Find where the given text appears and provide that cell's center as [X, Y] coordinate. 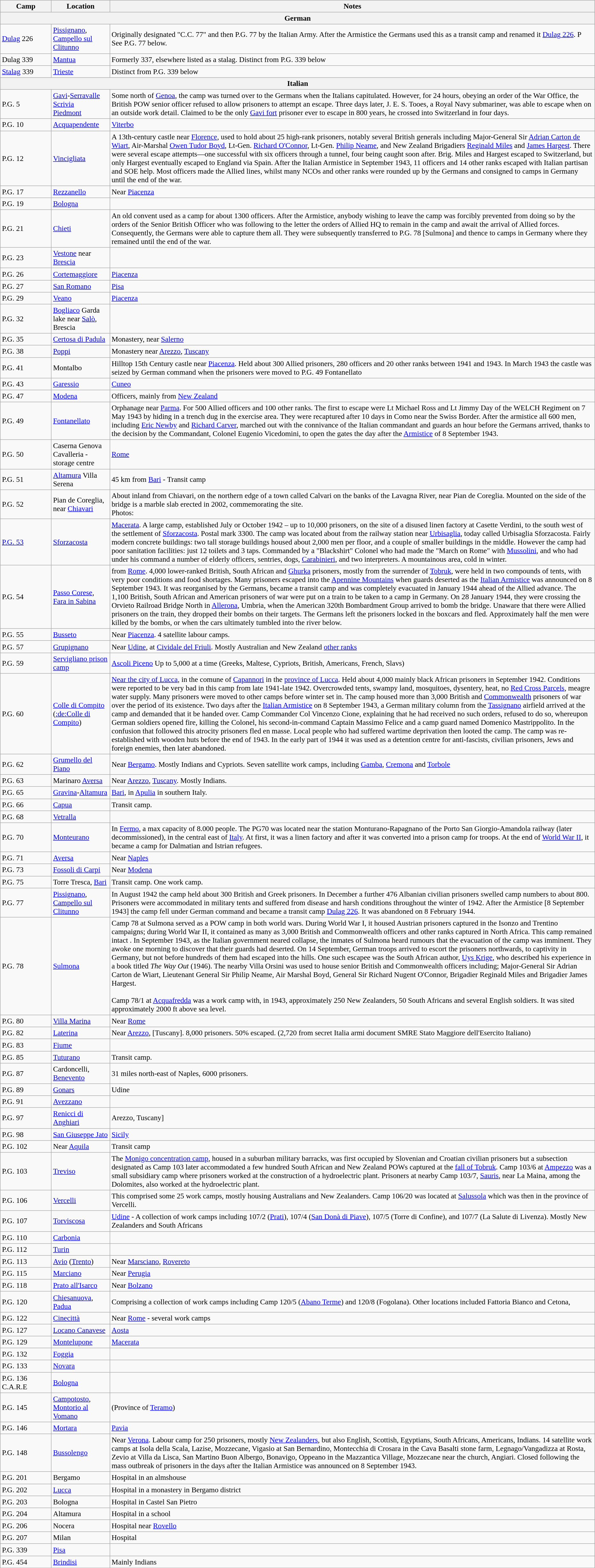
Nocera [81, 1526]
(Province of Teramo) [352, 1407]
Bari, in Apulia in southern Italy. [352, 793]
Passo Corese, Fara in Sabina [81, 597]
P.G. 82 [26, 1033]
Lucca [81, 1490]
P.G. 83 [26, 1045]
P.G. 27 [26, 286]
Foggia [81, 1354]
P.G. 35 [26, 339]
Fiume [81, 1045]
Vincigliata [81, 158]
Montalbo [81, 368]
Colle di Compito (:de:Colle di Compito) [81, 713]
P.G. 112 [26, 1249]
Gravina-Altamura [81, 793]
Udine [352, 1090]
Arezzo, Tuscany] [352, 1118]
P.G. 62 [26, 764]
P.G. 106 [26, 1200]
P.G. 77 [26, 902]
31 miles north-east of Naples, 6000 prisoners. [352, 1073]
Hospital in an almshouse [352, 1478]
P.G. 115 [26, 1273]
Cortemaggiore [81, 274]
Hospital in a school [352, 1514]
P.G. 204 [26, 1514]
Near Udine, at Cividale del Friuli. Mostly Australian and New Zealand other ranks [352, 647]
P.G. 17 [26, 191]
Mantua [81, 59]
Renicci di Anghiari [81, 1118]
P.G. 132 [26, 1354]
Certosa di Padula [81, 339]
Busseto [81, 635]
P.G. 97 [26, 1118]
P.G. 75 [26, 882]
P.G. 118 [26, 1285]
P.G. 87 [26, 1073]
Grupignano [81, 647]
P.G. 122 [26, 1318]
Veano [81, 298]
P.G. 53 [26, 542]
Cuneo [352, 384]
Avezzano [81, 1102]
Rome [352, 454]
Near Naples [352, 858]
Pian de Coreglia, near Chiavari [81, 504]
P.G. 66 [26, 805]
P.G. 38 [26, 351]
P.G. 202 [26, 1490]
Mainly Indians [352, 1562]
Dulag 226 [26, 39]
P.G. 43 [26, 384]
Montelupone [81, 1342]
Treviso [81, 1171]
P.G. 339 [26, 1550]
P.G. 80 [26, 1021]
P.G. 47 [26, 396]
Sforzacosta [81, 542]
Rezzanello [81, 191]
P.G. 71 [26, 858]
P.G. 49 [26, 420]
Altamura [81, 1514]
Stalag 339 [26, 71]
Camp [26, 6]
P.G. 63 [26, 781]
Monteurano [81, 837]
P.G. 41 [26, 368]
P.G. 57 [26, 647]
Dulag 339 [26, 59]
San Romano [81, 286]
Fossoli di Carpi [81, 870]
P.G. 91 [26, 1102]
P.G. 454 [26, 1562]
German [297, 18]
Vestone near Brescia [81, 258]
Near Piacenza. 4 satellite labour camps. [352, 635]
P.G. 133 [26, 1366]
P.G. 70 [26, 837]
Novara [81, 1366]
Torviscosa [81, 1221]
Trieste [81, 71]
Poppi [81, 351]
Italian [297, 83]
Notes [352, 6]
Avio (Trento) [81, 1261]
Near Marsciano, Rovereto [352, 1261]
P.G. 207 [26, 1538]
Pavia [352, 1428]
Chieti [81, 228]
Transit camp [352, 1146]
Grumello del Piano [81, 764]
P.G. 148 [26, 1453]
Officers, mainly from New Zealand [352, 396]
Carbonia [81, 1237]
Macerata [352, 1342]
Near Bolzano [352, 1285]
P.G. 203 [26, 1502]
Hospital in Castel San Pietro [352, 1502]
P.G. 145 [26, 1407]
P.G. 127 [26, 1330]
Locano Canavese [81, 1330]
Vercelli [81, 1200]
Transit camp. One work camp. [352, 882]
San Giuseppe Jato [81, 1134]
Near Piacenza [352, 191]
P.G. 113 [26, 1261]
P.G. 55 [26, 635]
P.G. 85 [26, 1057]
P.G. 78 [26, 966]
Mortara [81, 1428]
Brindisi [81, 1562]
Hospital [352, 1538]
Garessio [81, 384]
P.G. 32 [26, 319]
Vetralla [81, 816]
Comprising a collection of work camps including Camp 120/5 (Abano Terme) and 120/8 (Fogolana). Other locations included Fattoria Bianco and Cetona, [352, 1301]
P.G. 98 [26, 1134]
P.G. 110 [26, 1237]
Near Bergamo. Mostly Indians and Cypriots. Seven satellite work camps, including Gamba, Cremona and Torbole [352, 764]
Aosta [352, 1330]
P.G. 5 [26, 104]
Monastery near Arezzo, Tuscany [352, 351]
Caserna Genova Cavalleria - storage centre [81, 454]
P.G. 60 [26, 713]
Near Aquila [81, 1146]
Prato all'Isarco [81, 1285]
P.G. 103 [26, 1171]
45 km from Bari - Transit camp [352, 479]
P.G. 107 [26, 1221]
Capua [81, 805]
Ascoli Piceno Up to 5,000 at a time (Greeks, Maltese, Cypriots, British, Americans, French, Slavs) [352, 663]
Monastery, near Salerno [352, 339]
P.G. 21 [26, 228]
P.G. 206 [26, 1526]
P.G. 102 [26, 1146]
Tuturano [81, 1057]
Hospital near Rovello [352, 1526]
Marinaro Aversa [81, 781]
Torre Tresca, Bari [81, 882]
Near Rome - several work camps [352, 1318]
P.G. 120 [26, 1301]
Gonars [81, 1090]
Formerly 337, elsewhere listed as a stalag. Distinct from P.G. 339 below [352, 59]
P.G. 29 [26, 298]
P.G. 26 [26, 274]
Campotosto, Montorio al Vomano [81, 1407]
Laterina [81, 1033]
P.G. 23 [26, 258]
Milan [81, 1538]
Sicily [352, 1134]
Gavi-Serravalle ScriviaPiedmont [81, 104]
Altamura Villa Serena [81, 479]
Near Rome [352, 1021]
Viterbo [352, 125]
Marciano [81, 1273]
Acquapendente [81, 125]
Cinecittà [81, 1318]
Chiesanuova, Padua [81, 1301]
Sulmona [81, 966]
Bergamo [81, 1478]
Turin [81, 1249]
P.G. 59 [26, 663]
P.G. 50 [26, 454]
Near Modena [352, 870]
P.G. 136C.A.R.E [26, 1382]
Hospital in a monastery in Bergamo district [352, 1490]
Bussolengo [81, 1453]
Aversa [81, 858]
P.G. 51 [26, 479]
P.G. 68 [26, 816]
Near Perugia [352, 1273]
P.G. 146 [26, 1428]
Villa Marina [81, 1021]
Near Arezzo, Tuscany. Mostly Indians. [352, 781]
P.G. 65 [26, 793]
Modena [81, 396]
Bogliaco Garda lake near Salò, Brescia [81, 319]
P.G. 10 [26, 125]
Location [81, 6]
Near Arezzo, [Tuscany]. 8,000 prisoners. 50% escaped. (2,720 from secret Italia armi document SMRE Stato Maggiore dell'Esercito Italiano) [352, 1033]
Distinct from P.G. 339 below [352, 71]
P.G. 129 [26, 1342]
Servigliano prison camp [81, 663]
Cardoncelli, Benevento [81, 1073]
P.G. 89 [26, 1090]
P.G. 12 [26, 158]
P.G. 73 [26, 870]
P.G. 19 [26, 204]
P.G. 54 [26, 597]
P.G. 201 [26, 1478]
P.G. 52 [26, 504]
Fontanellato [81, 420]
